Return (x, y) of the center of cell containing provided text 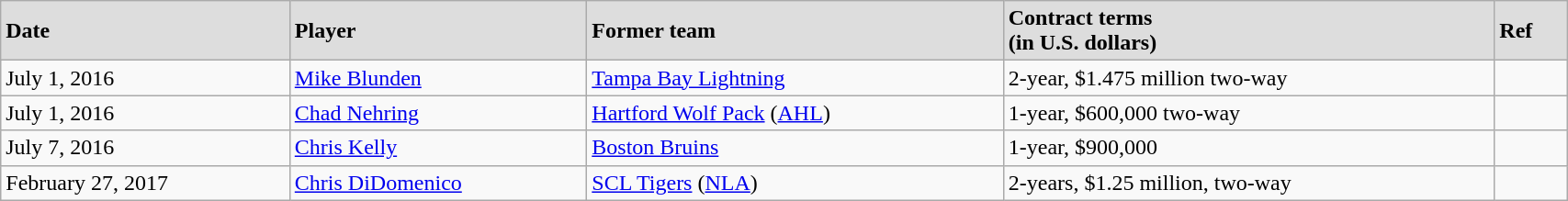
Contract terms(in U.S. dollars) (1249, 31)
SCL Tigers (NLA) (795, 183)
Date (145, 31)
1-year, $900,000 (1249, 148)
July 7, 2016 (145, 148)
Chris DiDomenico (437, 183)
Boston Bruins (795, 148)
Tampa Bay Lightning (795, 78)
Player (437, 31)
Hartford Wolf Pack (AHL) (795, 113)
Ref (1530, 31)
2-year, $1.475 million two-way (1249, 78)
2-years, $1.25 million, two-way (1249, 183)
Chad Nehring (437, 113)
Chris Kelly (437, 148)
1-year, $600,000 two-way (1249, 113)
Former team (795, 31)
February 27, 2017 (145, 183)
Mike Blunden (437, 78)
